Pinpoint the cell where the given text exists, returning its [x, y] midpoint coordinate. 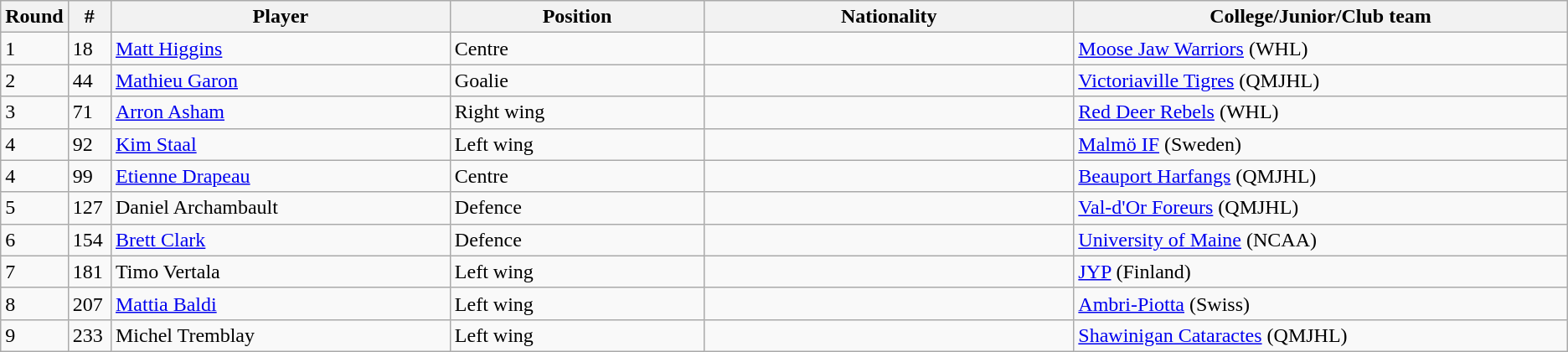
Daniel Archambault [280, 208]
Mathieu Garon [280, 80]
Shawinigan Cataractes (QMJHL) [1320, 335]
Player [280, 17]
92 [89, 144]
College/Junior/Club team [1320, 17]
Matt Higgins [280, 49]
Moose Jaw Warriors (WHL) [1320, 49]
# [89, 17]
6 [34, 240]
1 [34, 49]
Timo Vertala [280, 272]
5 [34, 208]
Val-d'Or Foreurs (QMJHL) [1320, 208]
Victoriaville Tigres (QMJHL) [1320, 80]
8 [34, 303]
207 [89, 303]
Goalie [576, 80]
18 [89, 49]
Michel Tremblay [280, 335]
44 [89, 80]
2 [34, 80]
Mattia Baldi [280, 303]
Red Deer Rebels (WHL) [1320, 112]
127 [89, 208]
71 [89, 112]
Round [34, 17]
Beauport Harfangs (QMJHL) [1320, 176]
9 [34, 335]
Arron Asham [280, 112]
Kim Staal [280, 144]
University of Maine (NCAA) [1320, 240]
Position [576, 17]
Brett Clark [280, 240]
JYP (Finland) [1320, 272]
7 [34, 272]
Nationality [890, 17]
Right wing [576, 112]
233 [89, 335]
3 [34, 112]
Malmö IF (Sweden) [1320, 144]
Ambri-Piotta (Swiss) [1320, 303]
Etienne Drapeau [280, 176]
181 [89, 272]
99 [89, 176]
154 [89, 240]
